Return [X, Y] of the center of cell containing provided text 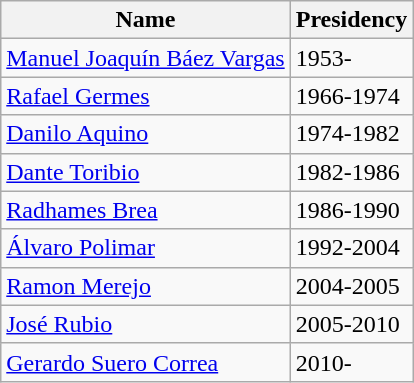
Danilo Aquino [146, 134]
Presidency [352, 20]
2005-2010 [352, 324]
José Rubio [146, 324]
2004-2005 [352, 286]
Dante Toribio [146, 172]
Manuel Joaquín Báez Vargas [146, 58]
Álvaro Polimar [146, 248]
1992-2004 [352, 248]
Name [146, 20]
1966-1974 [352, 96]
1974-1982 [352, 134]
1953- [352, 58]
2010- [352, 362]
Rafael Germes [146, 96]
Ramon Merejo [146, 286]
Gerardo Suero Correa [146, 362]
1982-1986 [352, 172]
1986-1990 [352, 210]
Radhames Brea [146, 210]
